Return the [X, Y] coordinate for the center point of the cell that contains the specified text.  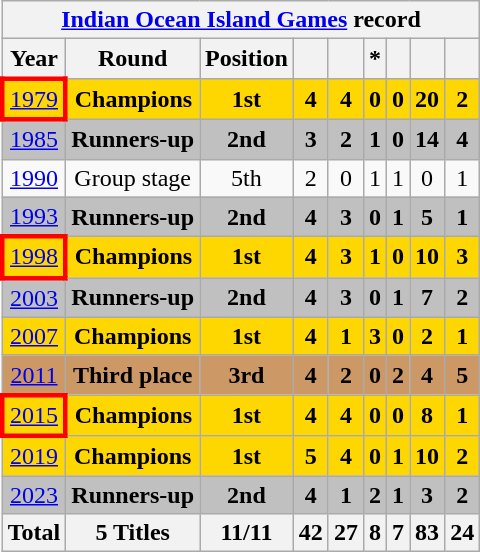
* [374, 59]
2003 [34, 298]
5 Titles [133, 533]
1985 [34, 139]
Position [247, 59]
2019 [34, 456]
1998 [34, 258]
20 [428, 98]
1990 [34, 178]
24 [462, 533]
42 [310, 533]
2011 [34, 375]
2023 [34, 495]
11/11 [247, 533]
2007 [34, 336]
2015 [34, 416]
Round [133, 59]
14 [428, 139]
5th [247, 178]
1979 [34, 98]
83 [428, 533]
Group stage [133, 178]
3rd [247, 375]
27 [346, 533]
Indian Ocean Island Games record [240, 20]
1993 [34, 217]
Third place [133, 375]
Total [34, 533]
Year [34, 59]
